Provide the (x, y) coordinate of the cell's center where the given text is located.  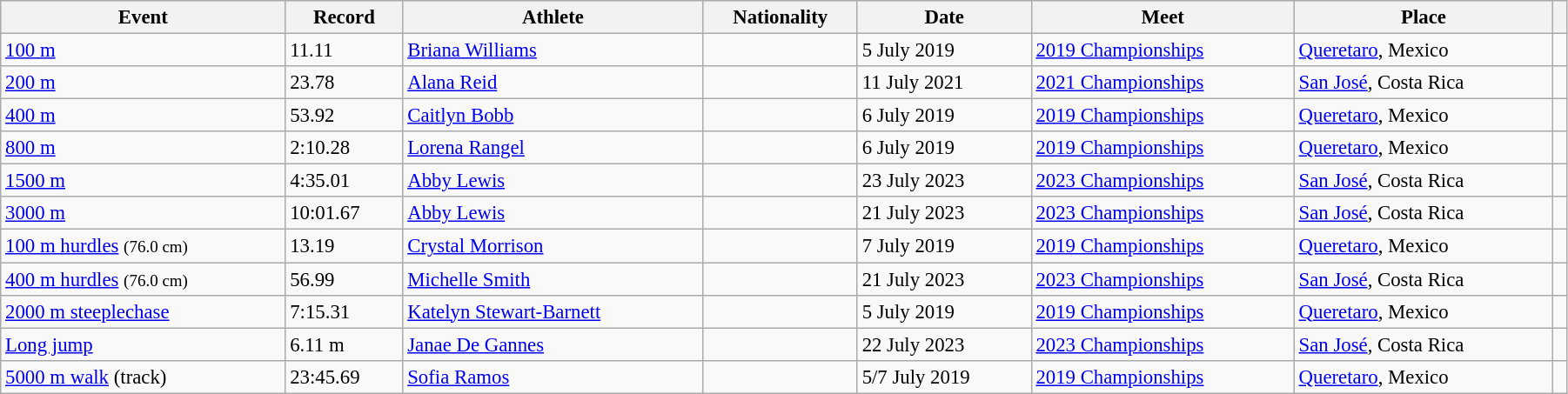
5000 m walk (track) (143, 377)
400 m (143, 116)
Caitlyn Bobb (553, 116)
11 July 2021 (944, 83)
Event (143, 17)
2000 m steeplechase (143, 311)
Athlete (553, 17)
13.19 (345, 246)
23:45.69 (345, 377)
Michelle Smith (553, 279)
Record (345, 17)
Nationality (780, 17)
Meet (1163, 17)
1500 m (143, 181)
400 m hurdles (76.0 cm) (143, 279)
56.99 (345, 279)
Sofia Ramos (553, 377)
200 m (143, 83)
Long jump (143, 344)
100 m hurdles (76.0 cm) (143, 246)
22 July 2023 (944, 344)
Janae De Gannes (553, 344)
5/7 July 2019 (944, 377)
Place (1424, 17)
10:01.67 (345, 213)
Katelyn Stewart-Barnett (553, 311)
2:10.28 (345, 148)
4:35.01 (345, 181)
7 July 2019 (944, 246)
Date (944, 17)
Alana Reid (553, 83)
Crystal Morrison (553, 246)
6.11 m (345, 344)
Lorena Rangel (553, 148)
2021 Championships (1163, 83)
23 July 2023 (944, 181)
800 m (143, 148)
Briana Williams (553, 50)
7:15.31 (345, 311)
53.92 (345, 116)
100 m (143, 50)
11.11 (345, 50)
3000 m (143, 213)
23.78 (345, 83)
